Return (X, Y) of the center of cell containing provided text 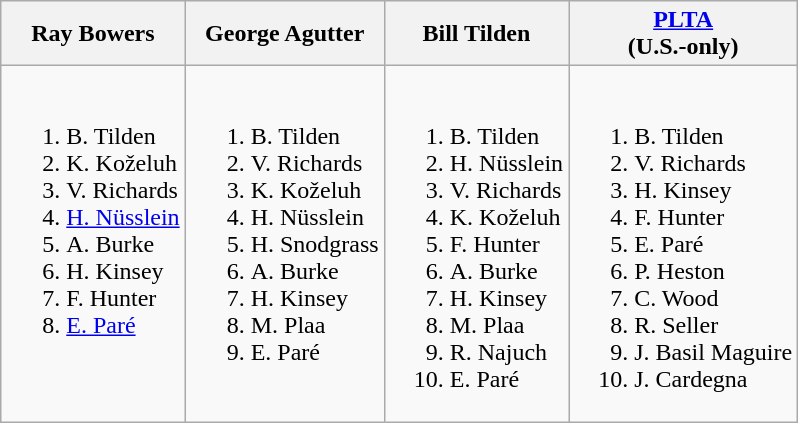
B. Tilden H. Nüsslein V. Richards K. Koželuh F. Hunter A. Burke H. Kinsey M. Plaa R. Najuch E. Paré (476, 244)
B. Tilden V. Richards K. Koželuh H. Nüsslein H. Snodgrass A. Burke H. Kinsey M. Plaa E. Paré (284, 244)
George Agutter (284, 34)
Bill Tilden (476, 34)
B. Tilden K. Koželuh V. Richards H. Nüsslein A. Burke H. Kinsey F. Hunter E. Paré (93, 244)
Ray Bowers (93, 34)
PLTA(U.S.-only) (684, 34)
B. Tilden V. Richards H. Kinsey F. Hunter E. Paré P. Heston C. Wood R. Seller J. Basil Maguire J. Cardegna (684, 244)
